Identify which cell holds the provided text, then report its (x, y) central coordinate. 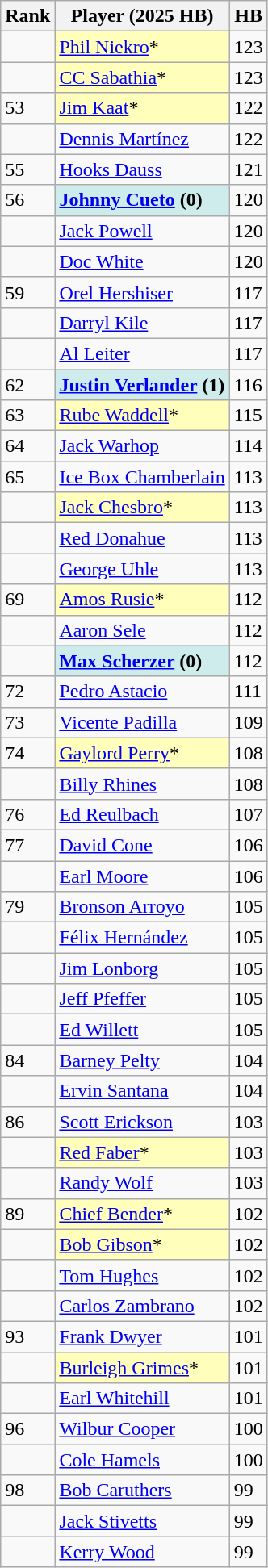
David Cone (142, 845)
Frank Dwyer (142, 1336)
Félix Hernández (142, 938)
Ice Box Chamberlain (142, 477)
Chief Bender* (142, 1214)
Justin Verlander (1) (142, 385)
63 (27, 416)
Jim Kaat* (142, 108)
98 (27, 1491)
Al Leiter (142, 353)
89 (27, 1214)
Red Faber* (142, 1152)
CC Sabathia* (142, 77)
Doc White (142, 261)
Ed Reulbach (142, 814)
Earl Moore (142, 876)
Johnny Cueto (0) (142, 200)
Gaylord Perry* (142, 753)
Jack Powell (142, 231)
72 (27, 692)
76 (27, 814)
Randy Wolf (142, 1183)
Burleigh Grimes* (142, 1368)
73 (27, 722)
Jeff Pfeffer (142, 999)
69 (27, 600)
121 (249, 169)
Bronson Arroyo (142, 907)
59 (27, 292)
Kerry Wood (142, 1552)
Earl Whitehill (142, 1399)
77 (27, 845)
Phil Niekro* (142, 47)
Jack Chesbro* (142, 508)
55 (27, 169)
Hooks Dauss (142, 169)
84 (27, 1060)
Scott Erickson (142, 1122)
Pedro Astacio (142, 692)
George Uhle (142, 569)
Vicente Padilla (142, 722)
114 (249, 446)
93 (27, 1336)
Bob Caruthers (142, 1491)
86 (27, 1122)
HB (249, 16)
65 (27, 477)
109 (249, 722)
Carlos Zambrano (142, 1306)
Rube Waddell* (142, 416)
56 (27, 200)
Billy Rhines (142, 784)
Rank (27, 16)
Jim Lonborg (142, 968)
79 (27, 907)
74 (27, 753)
62 (27, 385)
Tom Hughes (142, 1275)
Player (2025 HB) (142, 16)
53 (27, 108)
Aaron Sele (142, 630)
64 (27, 446)
Jack Stivetts (142, 1521)
Max Scherzer (0) (142, 661)
Ed Willett (142, 1030)
Jack Warhop (142, 446)
Amos Rusie* (142, 600)
Bob Gibson* (142, 1244)
Dennis Martínez (142, 139)
111 (249, 692)
Barney Pelty (142, 1060)
Cole Hamels (142, 1460)
Ervin Santana (142, 1091)
Red Donahue (142, 538)
Orel Hershiser (142, 292)
Darryl Kile (142, 323)
116 (249, 385)
96 (27, 1429)
Wilbur Cooper (142, 1429)
107 (249, 814)
115 (249, 416)
